From the cell containing the given text, extract its center point as (x, y) coordinate. 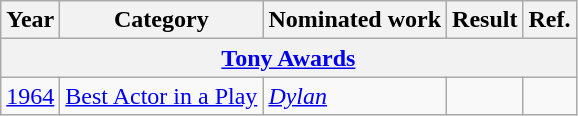
Tony Awards (288, 58)
Ref. (550, 20)
Nominated work (355, 20)
1964 (30, 96)
Dylan (355, 96)
Best Actor in a Play (162, 96)
Category (162, 20)
Result (485, 20)
Year (30, 20)
